From the cell containing the given text, extract its center point as [x, y] coordinate. 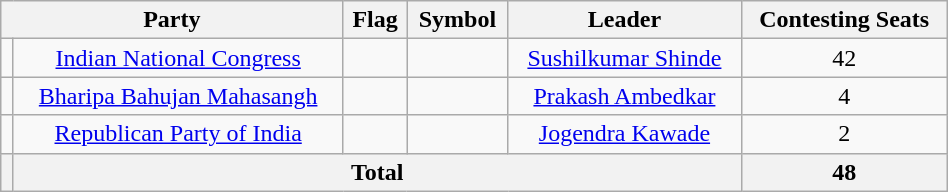
Total [377, 172]
Flag [375, 20]
Jogendra Kawade [624, 134]
48 [844, 172]
Republican Party of India [178, 134]
Sushilkumar Shinde [624, 58]
Leader [624, 20]
Prakash Ambedkar [624, 96]
4 [844, 96]
Contesting Seats [844, 20]
2 [844, 134]
Party [172, 20]
Indian National Congress [178, 58]
42 [844, 58]
Symbol [458, 20]
Bharipa Bahujan Mahasangh [178, 96]
